Determine the (X, Y) coordinate at the center of the cell enclosing the given text.  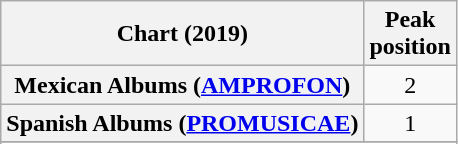
Chart (2019) (182, 34)
Peakposition (410, 34)
2 (410, 85)
Mexican Albums (AMPROFON) (182, 85)
1 (410, 123)
Spanish Albums (PROMUSICAE) (182, 123)
